For the text-containing cell, return its midpoint in [X, Y] coordinate format. 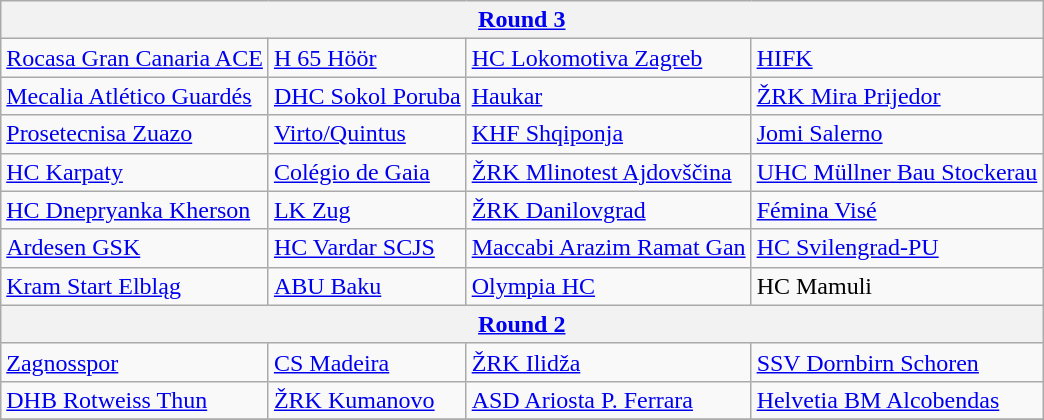
ASD Ariosta P. Ferrara [608, 400]
Haukar [608, 96]
HC Lokomotiva Zagreb [608, 58]
Jomi Salerno [897, 134]
Virto/Quintus [367, 134]
HC Karpaty [135, 172]
Maccabi Arazim Ramat Gan [608, 248]
DHC Sokol Poruba [367, 96]
UHC Müllner Bau Stockerau [897, 172]
DHB Rotweiss Thun [135, 400]
Kram Start Elbląg [135, 286]
H 65 Höör [367, 58]
ŽRK Mlinotest Ajdovščina [608, 172]
Round 2 [522, 324]
Prosetecnisa Zuazo [135, 134]
HC Mamuli [897, 286]
Colégio de Gaia [367, 172]
Round 3 [522, 20]
Ardesen GSK [135, 248]
LK Zug [367, 210]
ŽRK Mira Prijedor [897, 96]
ABU Baku [367, 286]
Helvetia BM Alcobendas [897, 400]
ŽRK Kumanovo [367, 400]
ŽRK Danilovgrad [608, 210]
HIFK [897, 58]
Fémina Visé [897, 210]
HC Dnepryanka Kherson [135, 210]
HC Svilengrad-PU [897, 248]
Mecalia Atlético Guardés [135, 96]
CS Madeira [367, 362]
Rocasa Gran Canaria ACE [135, 58]
ŽRK Ilidža [608, 362]
SSV Dornbirn Schoren [897, 362]
Olympia HC [608, 286]
KHF Shqiponja [608, 134]
Zagnosspor [135, 362]
HC Vardar SCJS [367, 248]
